Determine the (x, y) coordinate at the center of the cell enclosing the given text.  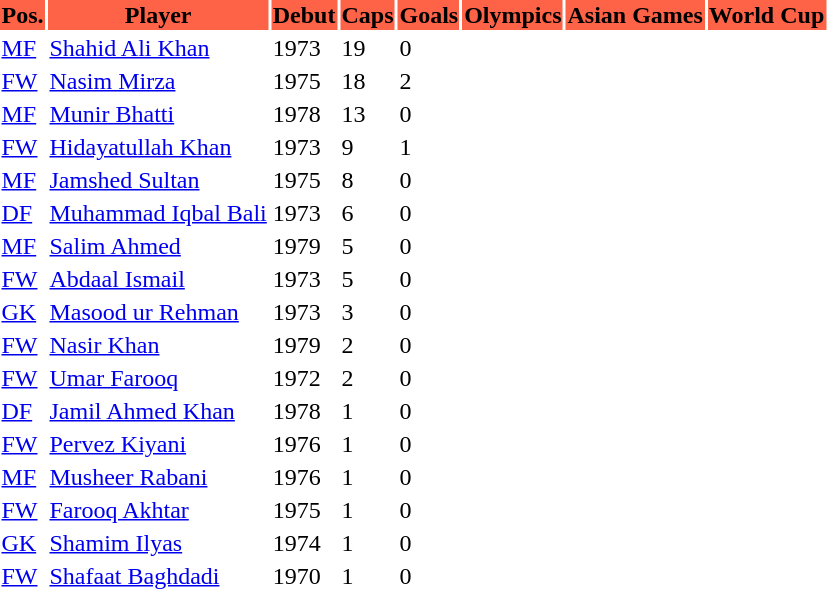
13 (368, 114)
Olympics (513, 15)
Shamim Ilyas (158, 543)
Munir Bhatti (158, 114)
8 (368, 180)
Goals (429, 15)
Masood ur Rehman (158, 312)
9 (368, 147)
Salim Ahmed (158, 246)
3 (368, 312)
19 (368, 48)
Jamil Ahmed Khan (158, 411)
Jamshed Sultan (158, 180)
Muhammad Iqbal Bali (158, 213)
Farooq Akhtar (158, 510)
6 (368, 213)
Abdaal Ismail (158, 279)
Asian Games (635, 15)
Shahid Ali Khan (158, 48)
Player (158, 15)
Musheer Rabani (158, 477)
Pervez Kiyani (158, 444)
Pos. (22, 15)
World Cup (766, 15)
18 (368, 81)
1972 (304, 378)
Umar Farooq (158, 378)
Hidayatullah Khan (158, 147)
Nasim Mirza (158, 81)
Debut (304, 15)
Nasir Khan (158, 345)
1974 (304, 543)
Caps (368, 15)
